Search for the cell housing the specified text and yield its [X, Y] center coordinate. 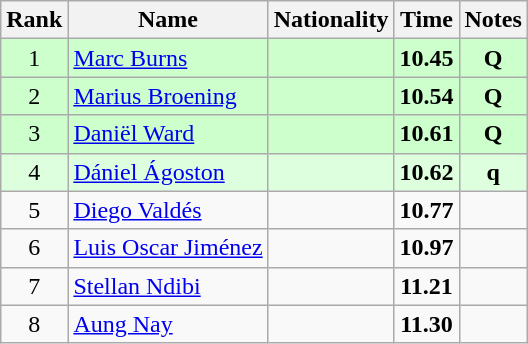
Time [426, 20]
Stellan Ndibi [168, 286]
10.45 [426, 58]
4 [34, 172]
5 [34, 210]
10.61 [426, 134]
1 [34, 58]
10.77 [426, 210]
q [493, 172]
Marius Broening [168, 96]
Aung Nay [168, 324]
Rank [34, 20]
6 [34, 248]
2 [34, 96]
Marc Burns [168, 58]
10.62 [426, 172]
10.97 [426, 248]
Notes [493, 20]
Daniël Ward [168, 134]
Nationality [331, 20]
3 [34, 134]
11.21 [426, 286]
Diego Valdés [168, 210]
8 [34, 324]
7 [34, 286]
Luis Oscar Jiménez [168, 248]
Dániel Ágoston [168, 172]
11.30 [426, 324]
Name [168, 20]
10.54 [426, 96]
